Scan for the cell matching the given text and deliver its [X, Y] coordinate at center. 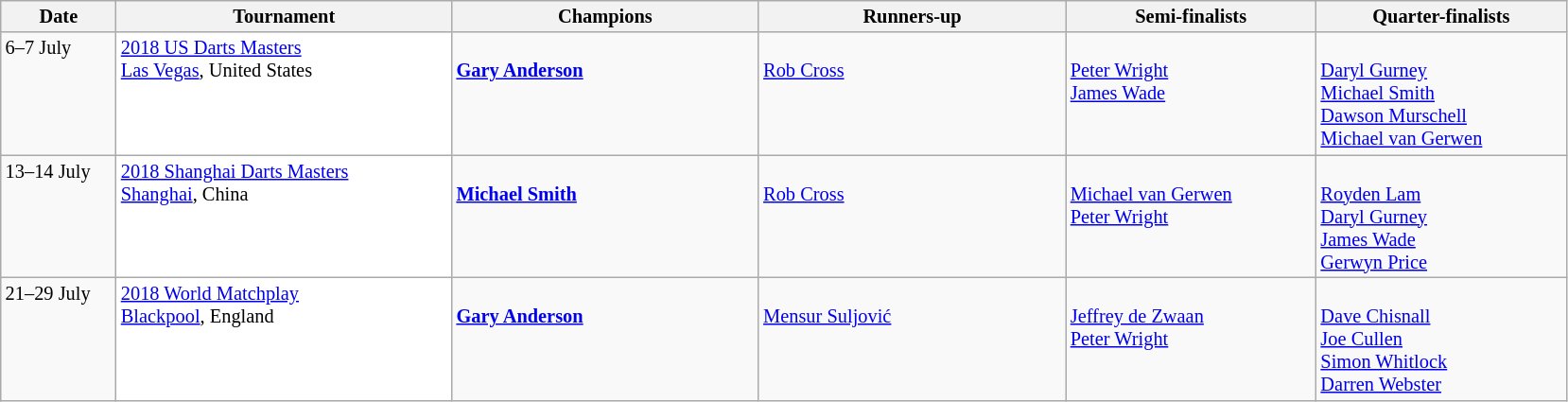
Runners-up [912, 16]
2018 Shanghai Darts MastersShanghai, China [284, 217]
Quarter-finalists [1441, 16]
Semi-finalists [1192, 16]
Michael van Gerwen Peter Wright [1192, 217]
Royden Lam Daryl Gurney James Wade Gerwyn Price [1441, 217]
Peter Wright James Wade [1192, 94]
Tournament [284, 16]
Daryl Gurney Michael Smith Dawson Murschell Michael van Gerwen [1441, 94]
Date [59, 16]
Michael Smith [605, 217]
6–7 July [59, 94]
13–14 July [59, 217]
Champions [605, 16]
21–29 July [59, 339]
Jeffrey de Zwaan Peter Wright [1192, 339]
2018 US Darts MastersLas Vegas, United States [284, 94]
Dave Chisnall Joe Cullen Simon Whitlock Darren Webster [1441, 339]
2018 World MatchplayBlackpool, England [284, 339]
Mensur Suljović [912, 339]
